From the cell containing the given text, extract its center point as [X, Y] coordinate. 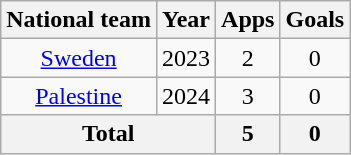
2024 [186, 96]
Palestine [79, 96]
2 [248, 58]
2023 [186, 58]
3 [248, 96]
Sweden [79, 58]
National team [79, 20]
Goals [315, 20]
5 [248, 134]
Total [108, 134]
Year [186, 20]
Apps [248, 20]
